Return [X, Y] of the center of cell containing provided text 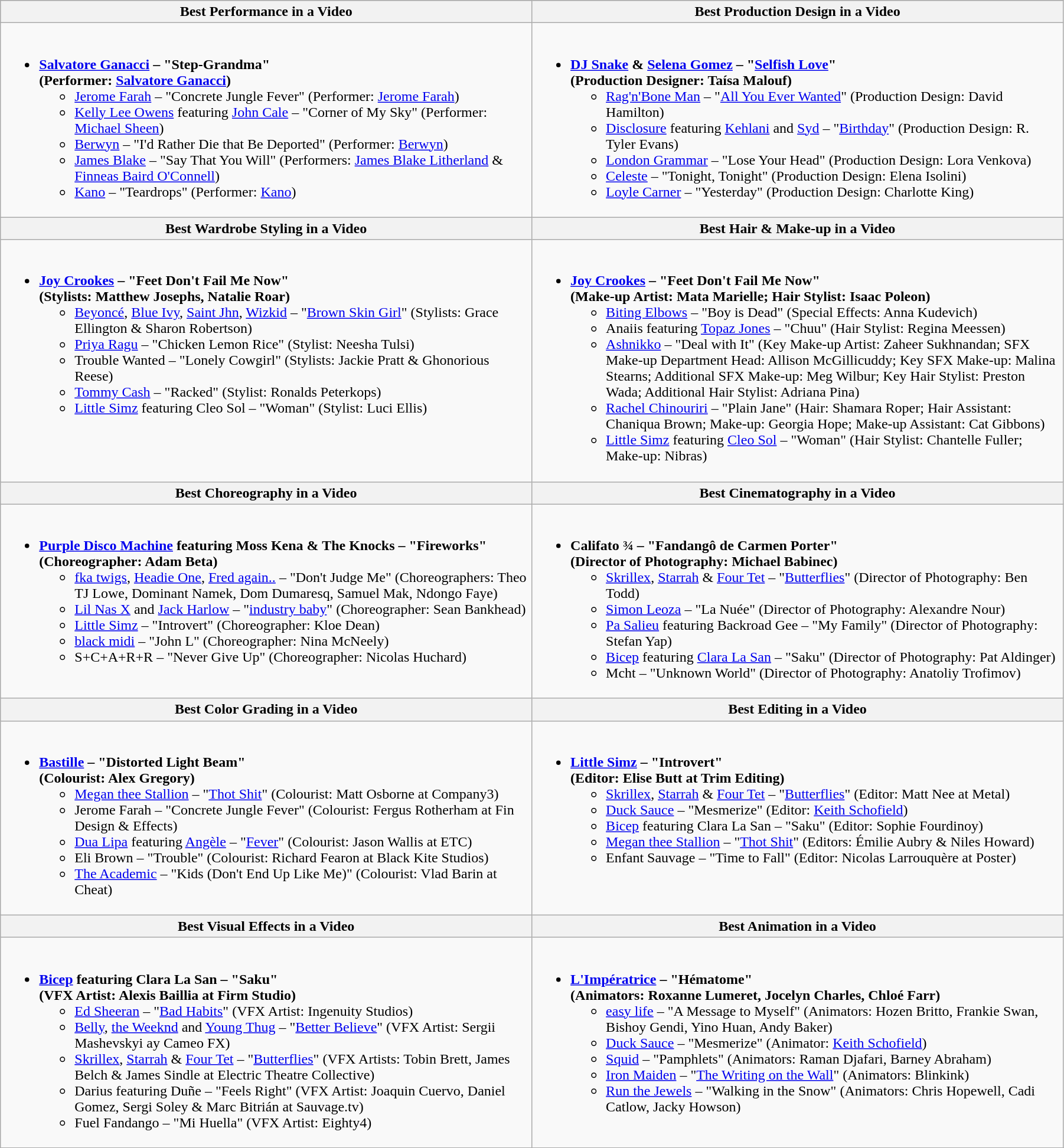
Best Editing in a Video [798, 709]
Best Wardrobe Styling in a Video [266, 228]
Best Animation in a Video [798, 926]
Best Hair & Make-up in a Video [798, 228]
Best Production Design in a Video [798, 12]
Best Color Grading in a Video [266, 709]
Best Performance in a Video [266, 12]
Best Visual Effects in a Video [266, 926]
Best Cinematography in a Video [798, 493]
Best Choreography in a Video [266, 493]
